Pinpoint the cell where the given text exists, returning its (X, Y) midpoint coordinate. 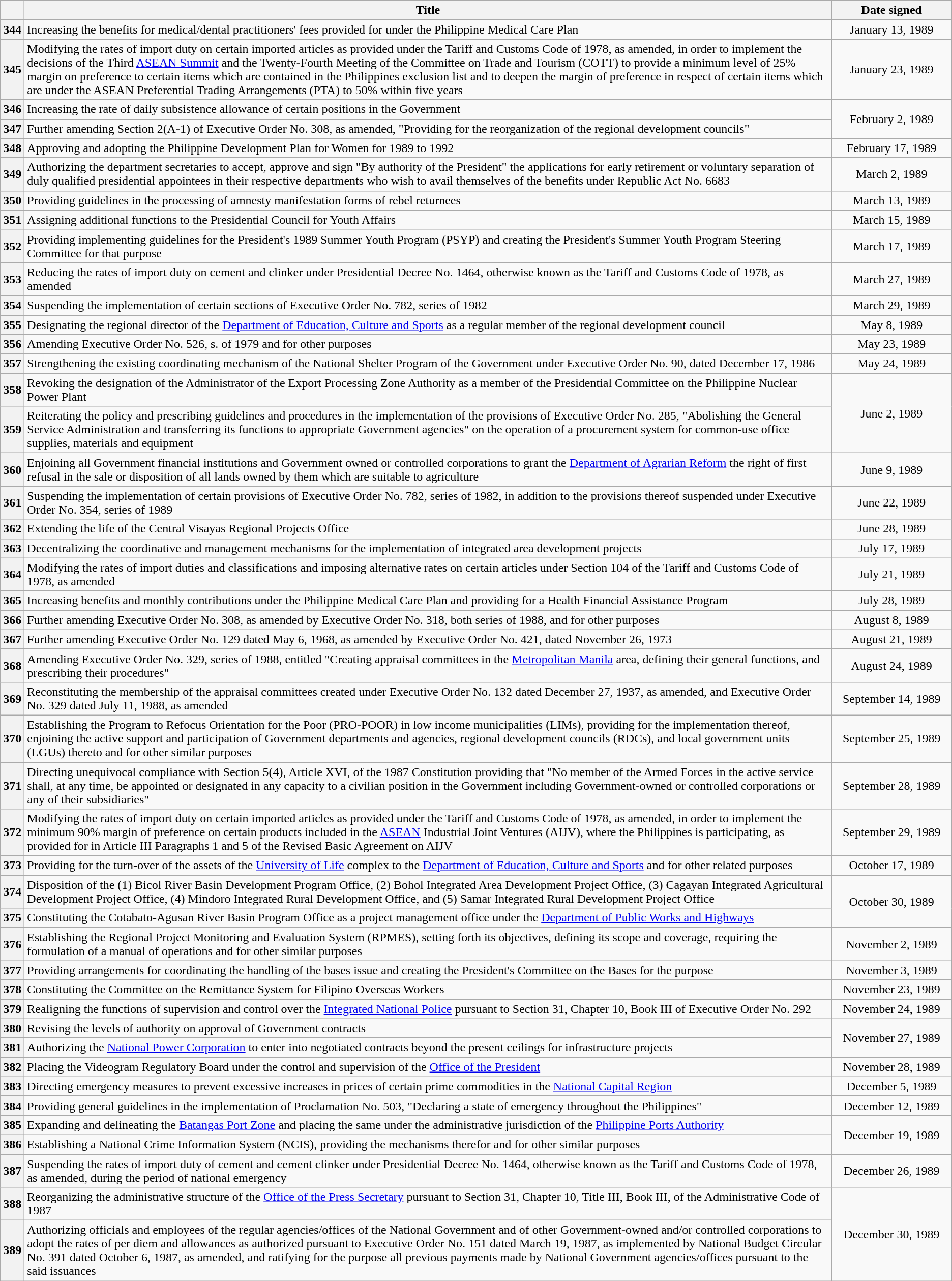
March 13, 1989 (891, 200)
March 27, 1989 (891, 279)
363 (12, 548)
371 (12, 785)
Providing arrangements for coordinating the handling of the bases issue and creating the President's Committee on the Bases for the purpose (428, 970)
364 (12, 575)
February 2, 1989 (891, 119)
Providing general guidelines in the implementation of Proclamation No. 503, "Declaring a state of emergency throughout the Philippines" (428, 1106)
June 2, 1989 (891, 413)
December 26, 1989 (891, 1171)
November 28, 1989 (891, 1067)
November 24, 1989 (891, 1009)
374 (12, 892)
357 (12, 364)
May 23, 1989 (891, 344)
Assigning additional functions to the Presidential Council for Youth Affairs (428, 220)
October 17, 1989 (891, 866)
August 21, 1989 (891, 639)
Increasing the rate of daily subsistence allowance of certain positions in the Government (428, 109)
December 19, 1989 (891, 1135)
354 (12, 305)
381 (12, 1048)
359 (12, 430)
September 29, 1989 (891, 832)
361 (12, 502)
March 17, 1989 (891, 246)
November 2, 1989 (891, 944)
July 17, 1989 (891, 548)
383 (12, 1086)
Authorizing the National Power Corporation to enter into negotiated contracts beyond the present ceilings for infrastructure projects (428, 1048)
February 17, 1989 (891, 148)
380 (12, 1028)
385 (12, 1125)
June 28, 1989 (891, 529)
353 (12, 279)
December 5, 1989 (891, 1086)
382 (12, 1067)
July 21, 1989 (891, 575)
Suspending the implementation of certain sections of Executive Order No. 782, series of 1982 (428, 305)
Increasing the benefits for medical/dental practitioners' fees provided for under the Philippine Medical Care Plan (428, 29)
349 (12, 174)
Further amending Section 2(A-1) of Executive Order No. 308, as amended, "Providing for the reorganization of the regional development councils" (428, 129)
Further amending Executive Order No. 308, as amended by Executive Order No. 318, both series of 1988, and for other purposes (428, 620)
June 9, 1989 (891, 470)
350 (12, 200)
378 (12, 990)
Increasing benefits and monthly contributions under the Philippine Medical Care Plan and providing for a Health Financial Assistance Program (428, 601)
December 12, 1989 (891, 1106)
March 2, 1989 (891, 174)
360 (12, 470)
377 (12, 970)
September 28, 1989 (891, 785)
370 (12, 738)
344 (12, 29)
January 13, 1989 (891, 29)
367 (12, 639)
Placing the Videogram Regulatory Board under the control and supervision of the Office of the President (428, 1067)
Constituting the Committee on the Remittance System for Filipino Overseas Workers (428, 990)
Expanding and delineating the Batangas Port Zone and placing the same under the administrative jurisdiction of the Philippine Ports Authority (428, 1125)
351 (12, 220)
January 23, 1989 (891, 69)
365 (12, 601)
348 (12, 148)
August 8, 1989 (891, 620)
November 23, 1989 (891, 990)
May 8, 1989 (891, 325)
362 (12, 529)
Date signed (891, 10)
356 (12, 344)
388 (12, 1204)
352 (12, 246)
384 (12, 1106)
368 (12, 665)
386 (12, 1144)
376 (12, 944)
Title (428, 10)
355 (12, 325)
Further amending Executive Order No. 129 dated May 6, 1968, as amended by Executive Order No. 421, dated November 26, 1973 (428, 639)
Establishing a National Crime Information System (NCIS), providing the mechanisms therefor and for other similar purposes (428, 1144)
372 (12, 832)
Revising the levels of authority on approval of Government contracts (428, 1028)
September 14, 1989 (891, 699)
373 (12, 866)
347 (12, 129)
Designating the regional director of the Department of Education, Culture and Sports as a regular member of the regional development council (428, 325)
November 27, 1989 (891, 1038)
October 30, 1989 (891, 901)
346 (12, 109)
387 (12, 1171)
Decentralizing the coordinative and management mechanisms for the implementation of integrated area development projects (428, 548)
375 (12, 918)
Directing emergency measures to prevent excessive increases in prices of certain prime commodities in the National Capital Region (428, 1086)
November 3, 1989 (891, 970)
May 24, 1989 (891, 364)
Approving and adopting the Philippine Development Plan for Women for 1989 to 1992 (428, 148)
Amending Executive Order No. 526, s. of 1979 and for other purposes (428, 344)
379 (12, 1009)
Providing guidelines in the processing of amnesty manifestation forms of rebel returnees (428, 200)
Constituting the Cotabato-Agusan River Basin Program Office as a project management office under the Department of Public Works and Highways (428, 918)
August 24, 1989 (891, 665)
345 (12, 69)
369 (12, 699)
September 25, 1989 (891, 738)
366 (12, 620)
March 15, 1989 (891, 220)
December 30, 1989 (891, 1234)
July 28, 1989 (891, 601)
358 (12, 390)
389 (12, 1251)
Extending the life of the Central Visayas Regional Projects Office (428, 529)
March 29, 1989 (891, 305)
June 22, 1989 (891, 502)
